Capture the cell that displays the provided text and extract its (X, Y) central coordinate. 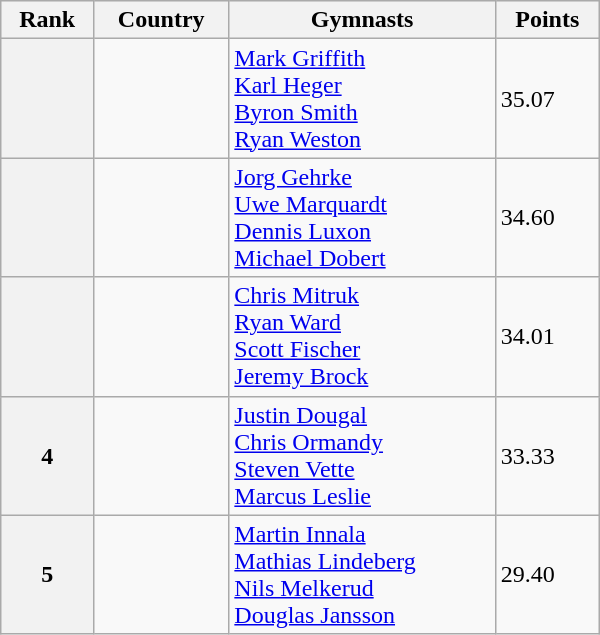
Chris Mitruk Ryan Ward Scott Fischer Jeremy Brock (362, 336)
34.01 (547, 336)
35.07 (547, 98)
5 (48, 574)
Martin Innala Mathias Lindeberg Nils Melkerud Douglas Jansson (362, 574)
Country (162, 20)
33.33 (547, 456)
Jorg Gehrke Uwe Marquardt Dennis Luxon Michael Dobert (362, 218)
Justin Dougal Chris Ormandy Steven Vette Marcus Leslie (362, 456)
29.40 (547, 574)
Points (547, 20)
Gymnasts (362, 20)
4 (48, 456)
34.60 (547, 218)
Mark Griffith Karl Heger Byron Smith Ryan Weston (362, 98)
Rank (48, 20)
